Locate the cell with the specified text and output its (x, y) center coordinate. 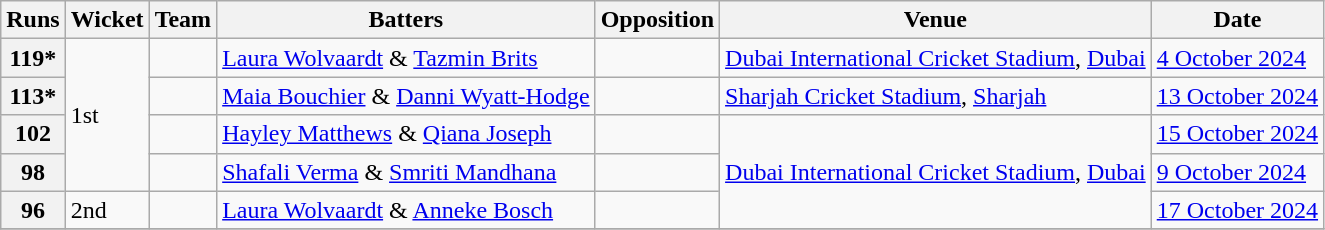
4 October 2024 (1237, 58)
9 October 2024 (1237, 172)
Date (1237, 20)
Hayley Matthews & Qiana Joseph (406, 134)
Laura Wolvaardt & Tazmin Brits (406, 58)
17 October 2024 (1237, 210)
13 October 2024 (1237, 96)
Runs (33, 20)
Opposition (657, 20)
119* (33, 58)
15 October 2024 (1237, 134)
Maia Bouchier & Danni Wyatt-Hodge (406, 96)
96 (33, 210)
98 (33, 172)
Wicket (107, 20)
Venue (936, 20)
Laura Wolvaardt & Anneke Bosch (406, 210)
102 (33, 134)
Team (183, 20)
Sharjah Cricket Stadium, Sharjah (936, 96)
113* (33, 96)
Shafali Verma & Smriti Mandhana (406, 172)
1st (107, 115)
Batters (406, 20)
2nd (107, 210)
